Locate the cell with the specified text and output its (X, Y) center coordinate. 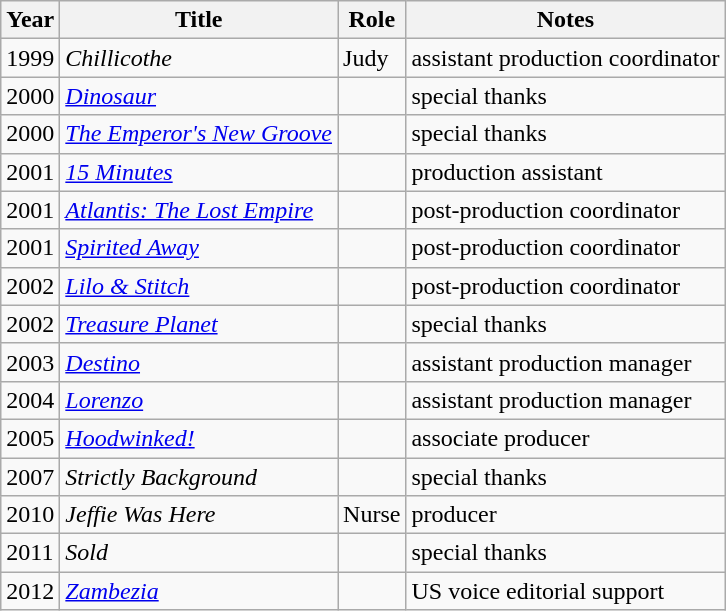
Notes (566, 20)
Spirited Away (199, 248)
producer (566, 515)
Year (30, 20)
2011 (30, 553)
15 Minutes (199, 172)
Atlantis: The Lost Empire (199, 210)
Chillicothe (199, 58)
Lilo & Stitch (199, 286)
Jeffie Was Here (199, 515)
2007 (30, 477)
Title (199, 20)
2003 (30, 362)
The Emperor's New Groove (199, 134)
Zambezia (199, 591)
2010 (30, 515)
Lorenzo (199, 400)
1999 (30, 58)
production assistant (566, 172)
2012 (30, 591)
Strictly Background (199, 477)
Dinosaur (199, 96)
Judy (372, 58)
associate producer (566, 438)
Nurse (372, 515)
2005 (30, 438)
Role (372, 20)
assistant production coordinator (566, 58)
2004 (30, 400)
Treasure Planet (199, 324)
Sold (199, 553)
Hoodwinked! (199, 438)
US voice editorial support (566, 591)
Destino (199, 362)
